Capture the cell that displays the provided text and extract its (X, Y) central coordinate. 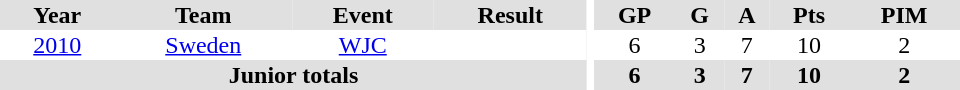
GP (635, 15)
PIM (904, 15)
Sweden (204, 45)
Pts (810, 15)
Event (363, 15)
Junior totals (294, 75)
Year (58, 15)
A (747, 15)
G (700, 15)
Result (511, 15)
2010 (58, 45)
WJC (363, 45)
Team (204, 15)
